From the cell containing the given text, extract its center point as (x, y) coordinate. 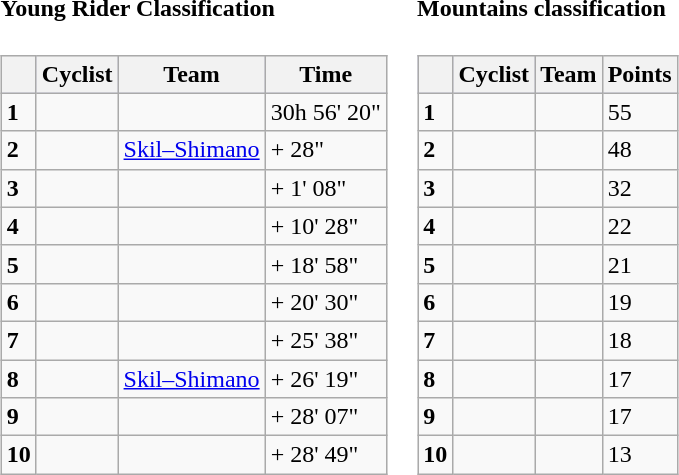
32 (640, 188)
18 (640, 340)
+ 1' 08" (326, 188)
21 (640, 264)
55 (640, 112)
+ 20' 30" (326, 302)
Points (640, 74)
+ 28' 07" (326, 417)
48 (640, 150)
13 (640, 455)
+ 28' 49" (326, 455)
+ 25' 38" (326, 340)
19 (640, 302)
Time (326, 74)
+ 26' 19" (326, 379)
22 (640, 226)
+ 10' 28" (326, 226)
+ 28" (326, 150)
+ 18' 58" (326, 264)
30h 56' 20" (326, 112)
